Output the (X, Y) coordinate of the center of the cell containing the given text.  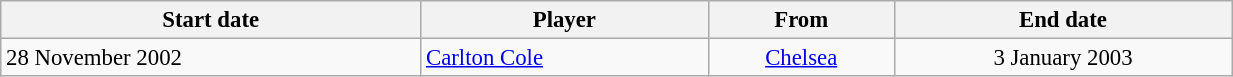
Carlton Cole (564, 58)
Chelsea (801, 58)
Player (564, 20)
28 November 2002 (211, 58)
End date (1062, 20)
Start date (211, 20)
3 January 2003 (1062, 58)
From (801, 20)
